From the cell containing the given text, extract its center point as (X, Y) coordinate. 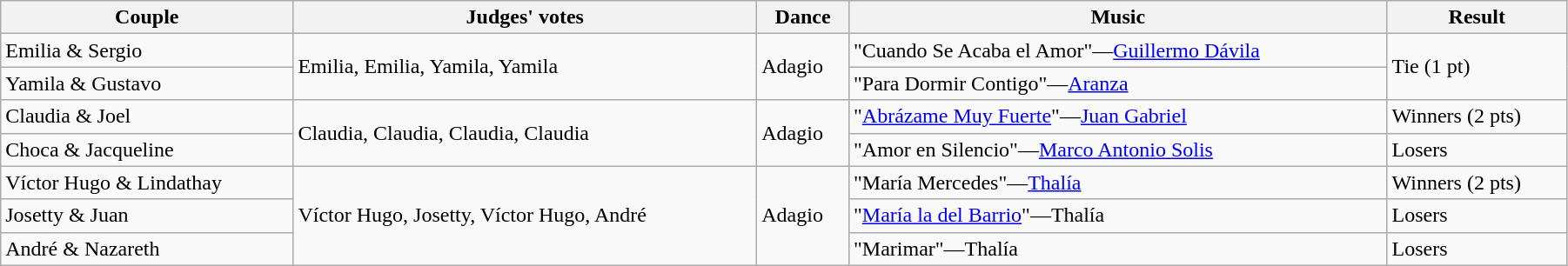
Claudia & Joel (147, 116)
Josetty & Juan (147, 216)
"María Mercedes"—Thalía (1117, 183)
Emilia & Sergio (147, 50)
Víctor Hugo & Lindathay (147, 183)
Judges' votes (526, 17)
Result (1477, 17)
Tie (1 pt) (1477, 67)
Víctor Hugo, Josetty, Víctor Hugo, André (526, 216)
"Para Dormir Contigo"—Aranza (1117, 83)
"Amor en Silencio"—Marco Antonio Solis (1117, 150)
Music (1117, 17)
Couple (147, 17)
"Marimar"—Thalía (1117, 249)
Dance (803, 17)
"Abrázame Muy Fuerte"—Juan Gabriel (1117, 116)
"María la del Barrio"—Thalía (1117, 216)
André & Nazareth (147, 249)
Yamila & Gustavo (147, 83)
Emilia, Emilia, Yamila, Yamila (526, 67)
Choca & Jacqueline (147, 150)
Claudia, Claudia, Claudia, Claudia (526, 133)
"Cuando Se Acaba el Amor"—Guillermo Dávila (1117, 50)
